Scan for the cell matching the given text and deliver its (X, Y) coordinate at center. 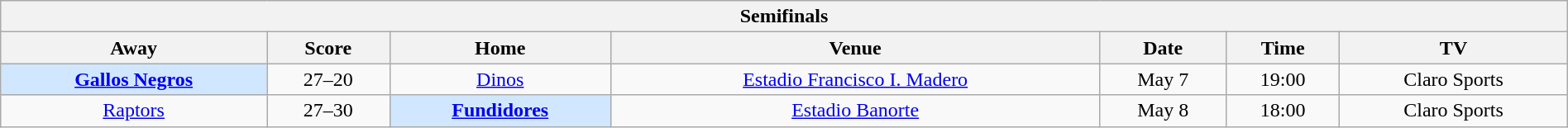
27–30 (327, 111)
Away (134, 48)
Fundidores (500, 111)
TV (1454, 48)
Dinos (500, 79)
May 7 (1163, 79)
Gallos Negros (134, 79)
18:00 (1282, 111)
Home (500, 48)
27–20 (327, 79)
Semifinals (784, 17)
Estadio Francisco I. Madero (855, 79)
19:00 (1282, 79)
Estadio Banorte (855, 111)
Date (1163, 48)
Raptors (134, 111)
Venue (855, 48)
Score (327, 48)
Time (1282, 48)
May 8 (1163, 111)
